Identify which cell holds the provided text, then report its (x, y) central coordinate. 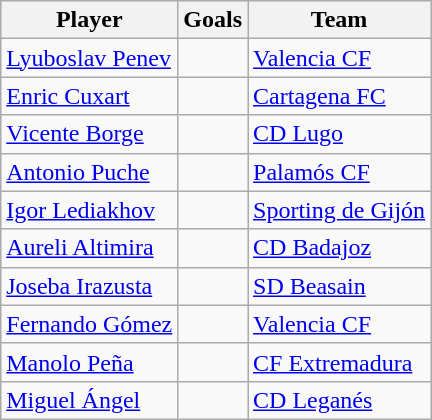
Igor Lediakhov (90, 210)
Team (340, 20)
CD Leganés (340, 400)
Fernando Gómez (90, 324)
Goals (213, 20)
CD Lugo (340, 134)
Palamós CF (340, 172)
Joseba Irazusta (90, 286)
CF Extremadura (340, 362)
Enric Cuxart (90, 96)
SD Beasain (340, 286)
Player (90, 20)
Vicente Borge (90, 134)
Miguel Ángel (90, 400)
Aureli Altimira (90, 248)
Lyuboslav Penev (90, 58)
Sporting de Gijón (340, 210)
Antonio Puche (90, 172)
Manolo Peña (90, 362)
Cartagena FC (340, 96)
CD Badajoz (340, 248)
